Locate the cell with the specified text and output its [x, y] center coordinate. 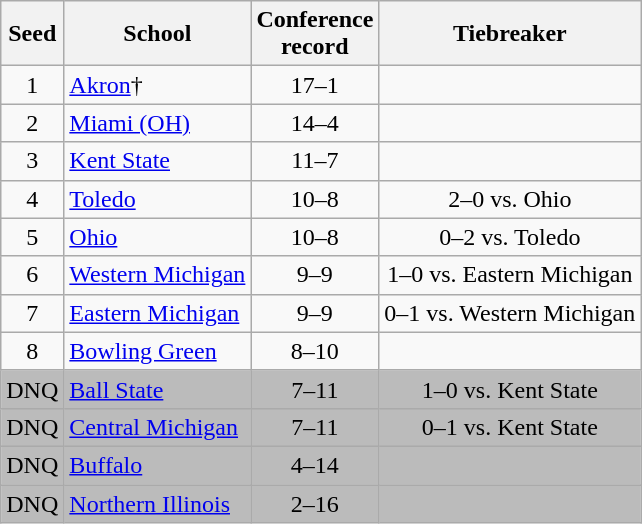
Akron† [158, 85]
1–0 vs. Eastern Michigan [510, 275]
5 [32, 237]
3 [32, 161]
11–7 [315, 161]
0–1 vs. Western Michigan [510, 313]
School [158, 34]
Miami (OH) [158, 123]
Bowling Green [158, 351]
7 [32, 313]
Kent State [158, 161]
Buffalo [158, 465]
8–10 [315, 351]
8 [32, 351]
Ball State [158, 389]
17–1 [315, 85]
Northern Illinois [158, 503]
0–1 vs. Kent State [510, 427]
Toledo [158, 199]
0–2 vs. Toledo [510, 237]
Central Michigan [158, 427]
Western Michigan [158, 275]
1 [32, 85]
Seed [32, 34]
4–14 [315, 465]
2–0 vs. Ohio [510, 199]
Ohio [158, 237]
1–0 vs. Kent State [510, 389]
6 [32, 275]
Conferencerecord [315, 34]
14–4 [315, 123]
2–16 [315, 503]
Eastern Michigan [158, 313]
4 [32, 199]
Tiebreaker [510, 34]
2 [32, 123]
